Scan for the cell matching the given text and deliver its (X, Y) coordinate at center. 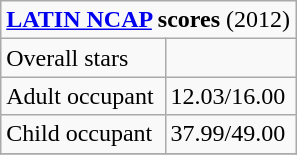
Child occupant (83, 134)
LATIN NCAP scores (2012) (148, 20)
37.99/49.00 (230, 134)
12.03/16.00 (230, 96)
Adult occupant (83, 96)
Overall stars (83, 58)
